Detect which cell encompasses the target text, then output its [X, Y] center coordinate. 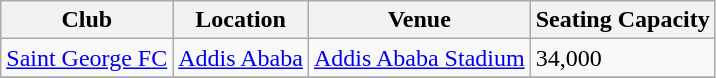
Location [241, 20]
Saint George FC [87, 58]
Seating Capacity [622, 20]
Venue [419, 20]
Club [87, 20]
34,000 [622, 58]
Addis Ababa Stadium [419, 58]
Addis Ababa [241, 58]
